Provide the [x, y] coordinate of the cell's center where the given text is located.  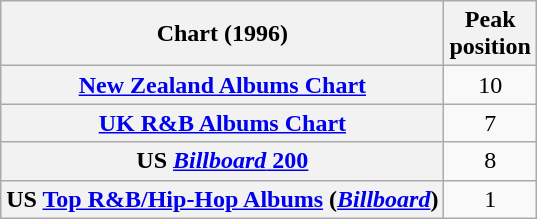
US Billboard 200 [222, 161]
10 [490, 85]
7 [490, 123]
UK R&B Albums Chart [222, 123]
8 [490, 161]
New Zealand Albums Chart [222, 85]
Peakposition [490, 34]
1 [490, 199]
US Top R&B/Hip-Hop Albums (Billboard) [222, 199]
Chart (1996) [222, 34]
